From the cell containing the given text, extract its center point as [x, y] coordinate. 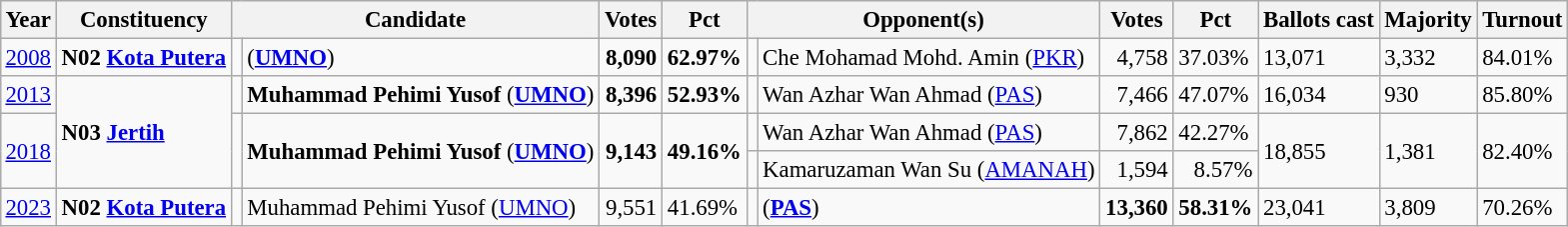
Constituency [144, 20]
62.97% [706, 57]
Turnout [1523, 20]
7,862 [1137, 133]
8.57% [1215, 170]
3,809 [1428, 208]
84.01% [1523, 57]
Ballots cast [1319, 20]
Majority [1428, 20]
2018 [28, 152]
13,360 [1137, 208]
13,071 [1319, 57]
9,143 [632, 152]
8,090 [632, 57]
85.80% [1523, 95]
Che Mohamad Mohd. Amin (PKR) [929, 57]
8,396 [632, 95]
58.31% [1215, 208]
Opponent(s) [923, 20]
23,041 [1319, 208]
7,466 [1137, 95]
930 [1428, 95]
49.16% [706, 152]
(UMNO) [421, 57]
2023 [28, 208]
37.03% [1215, 57]
42.27% [1215, 133]
2013 [28, 95]
16,034 [1319, 95]
3,332 [1428, 57]
(PAS) [929, 208]
Candidate [415, 20]
18,855 [1319, 152]
2008 [28, 57]
82.40% [1523, 152]
52.93% [706, 95]
Year [28, 20]
47.07% [1215, 95]
N03 Jertih [144, 132]
1,381 [1428, 152]
41.69% [706, 208]
4,758 [1137, 57]
1,594 [1137, 170]
Kamaruzaman Wan Su (AMANAH) [929, 170]
9,551 [632, 208]
70.26% [1523, 208]
